Return (X, Y) of the center of cell containing provided text 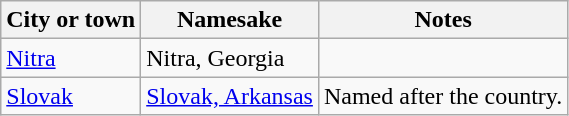
Slovak, Arkansas (230, 96)
Nitra, Georgia (230, 58)
Named after the country. (442, 96)
Slovak (71, 96)
City or town (71, 20)
Nitra (71, 58)
Notes (442, 20)
Namesake (230, 20)
